Provide the [x, y] coordinate of the cell's center where the given text is located.  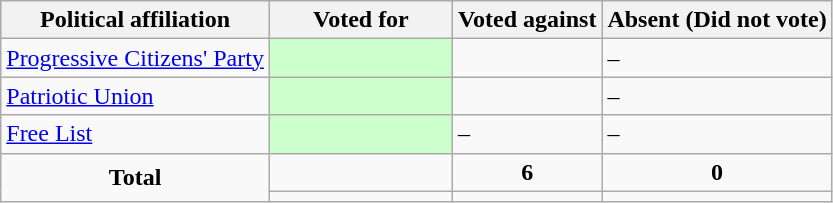
6 [527, 172]
0 [717, 172]
Political affiliation [136, 20]
Total [136, 178]
Absent (Did not vote) [717, 20]
Voted against [527, 20]
Patriotic Union [136, 96]
Progressive Citizens' Party [136, 58]
Free List [136, 134]
Voted for [360, 20]
